Scan for the cell matching the given text and deliver its [x, y] coordinate at center. 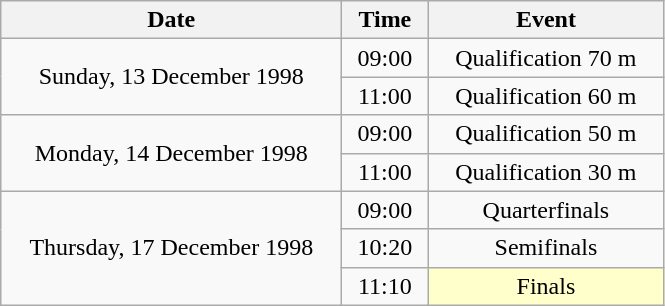
Monday, 14 December 1998 [172, 153]
Qualification 50 m [546, 134]
11:10 [385, 286]
Thursday, 17 December 1998 [172, 248]
Qualification 70 m [546, 58]
Qualification 30 m [546, 172]
Event [546, 20]
Time [385, 20]
Quarterfinals [546, 210]
Date [172, 20]
10:20 [385, 248]
Finals [546, 286]
Qualification 60 m [546, 96]
Semifinals [546, 248]
Sunday, 13 December 1998 [172, 77]
